Detect which cell encompasses the target text, then output its (X, Y) center coordinate. 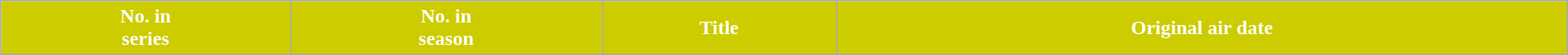
No. inseries (146, 28)
Original air date (1202, 28)
No. inseason (446, 28)
Title (719, 28)
